Output the (x, y) coordinate of the center of the cell containing the given text.  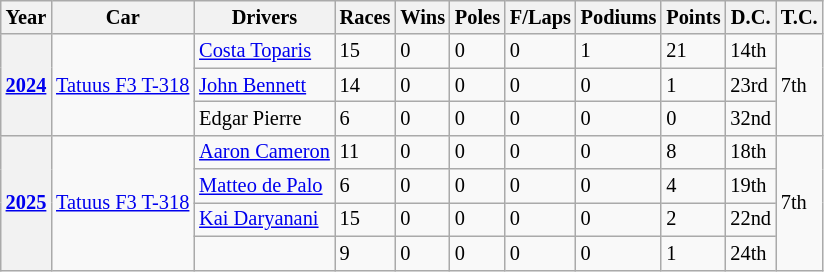
4 (693, 186)
8 (693, 152)
32nd (750, 118)
Points (693, 17)
Costa Toparis (264, 51)
18th (750, 152)
2025 (26, 202)
19th (750, 186)
Poles (478, 17)
24th (750, 253)
Matteo de Palo (264, 186)
9 (366, 253)
Races (366, 17)
14 (366, 85)
22nd (750, 219)
21 (693, 51)
F/Laps (540, 17)
Year (26, 17)
23rd (750, 85)
Kai Daryanani (264, 219)
Aaron Cameron (264, 152)
Car (122, 17)
11 (366, 152)
14th (750, 51)
Wins (422, 17)
Drivers (264, 17)
2024 (26, 84)
Podiums (619, 17)
D.C. (750, 17)
Edgar Pierre (264, 118)
2 (693, 219)
T.C. (800, 17)
John Bennett (264, 85)
